Pinpoint the cell where the given text exists, returning its [X, Y] midpoint coordinate. 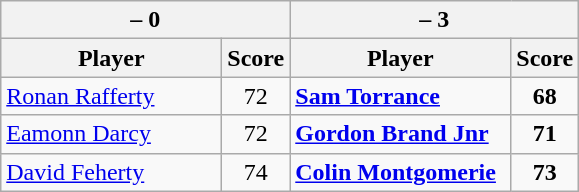
Sam Torrance [400, 96]
68 [545, 96]
David Feherty [112, 172]
Gordon Brand Jnr [400, 134]
– 3 [434, 20]
73 [545, 172]
71 [545, 134]
Ronan Rafferty [112, 96]
Eamonn Darcy [112, 134]
– 0 [146, 20]
74 [256, 172]
Colin Montgomerie [400, 172]
